For the text-containing cell, return its midpoint in (x, y) coordinate format. 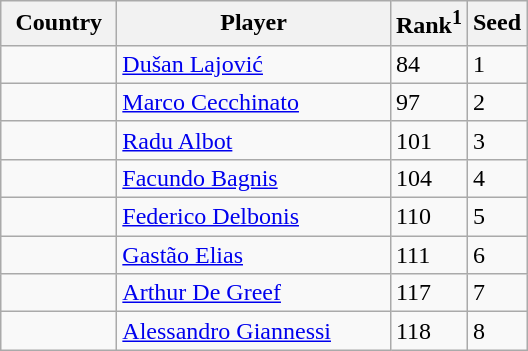
Rank1 (428, 24)
Seed (496, 24)
104 (428, 178)
117 (428, 293)
3 (496, 140)
Alessandro Giannessi (254, 331)
118 (428, 331)
110 (428, 217)
1 (496, 64)
5 (496, 217)
Facundo Bagnis (254, 178)
7 (496, 293)
2 (496, 102)
4 (496, 178)
Gastão Elias (254, 255)
97 (428, 102)
Dušan Lajović (254, 64)
101 (428, 140)
111 (428, 255)
6 (496, 255)
Marco Cecchinato (254, 102)
8 (496, 331)
Country (59, 24)
Radu Albot (254, 140)
Federico Delbonis (254, 217)
Player (254, 24)
Arthur De Greef (254, 293)
84 (428, 64)
